Capture the cell that displays the provided text and extract its [X, Y] central coordinate. 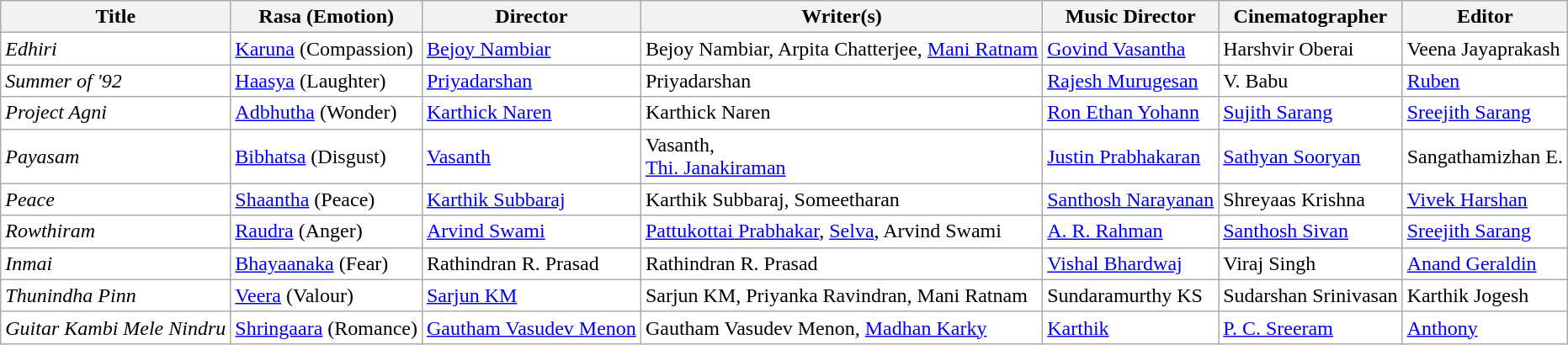
V. Babu [1310, 81]
Thunindha Pinn [116, 295]
Edhiri [116, 49]
Peace [116, 199]
Vasanth [531, 157]
Santhosh Narayanan [1131, 199]
Bejoy Nambiar [531, 49]
Vishal Bhardwaj [1131, 263]
Sujith Sarang [1310, 113]
Veena Jayaprakash [1485, 49]
Sundaramurthy KS [1131, 295]
Gautham Vasudev Menon [531, 327]
Sarjun KM [531, 295]
Ron Ethan Yohann [1131, 113]
Govind Vasantha [1131, 49]
Inmai [116, 263]
P. C. Sreeram [1310, 327]
Raudra (Anger) [327, 231]
Vasanth,Thi. Janakiraman [842, 157]
Vivek Harshan [1485, 199]
Justin Prabhakaran [1131, 157]
Shringaara (Romance) [327, 327]
Viraj Singh [1310, 263]
A. R. Rahman [1131, 231]
Rasa (Emotion) [327, 17]
Bhayaanaka (Fear) [327, 263]
Anthony [1485, 327]
Cinematographer [1310, 17]
Ruben [1485, 81]
Bejoy Nambiar, Arpita Chatterjee, Mani Ratnam [842, 49]
Adbhutha (Wonder) [327, 113]
Shreyaas Krishna [1310, 199]
Sathyan Sooryan [1310, 157]
Shaantha (Peace) [327, 199]
Bibhatsa (Disgust) [327, 157]
Editor [1485, 17]
Veera (Valour) [327, 295]
Rowthiram [116, 231]
Karuna (Compassion) [327, 49]
Haasya (Laughter) [327, 81]
Sarjun KM, Priyanka Ravindran, Mani Ratnam [842, 295]
Music Director [1131, 17]
Rajesh Murugesan [1131, 81]
Guitar Kambi Mele Nindru [116, 327]
Arvind Swami [531, 231]
Title [116, 17]
Anand Geraldin [1485, 263]
Santhosh Sivan [1310, 231]
Writer(s) [842, 17]
Sudarshan Srinivasan [1310, 295]
Karthik [1131, 327]
Summer of '92 [116, 81]
Gautham Vasudev Menon, Madhan Karky [842, 327]
Karthik Jogesh [1485, 295]
Pattukottai Prabhakar, Selva, Arvind Swami [842, 231]
Payasam [116, 157]
Director [531, 17]
Sangathamizhan E. [1485, 157]
Karthik Subbaraj [531, 199]
Harshvir Oberai [1310, 49]
Karthik Subbaraj, Someetharan [842, 199]
Project Agni [116, 113]
